Locate the cell with the specified text and output its (x, y) center coordinate. 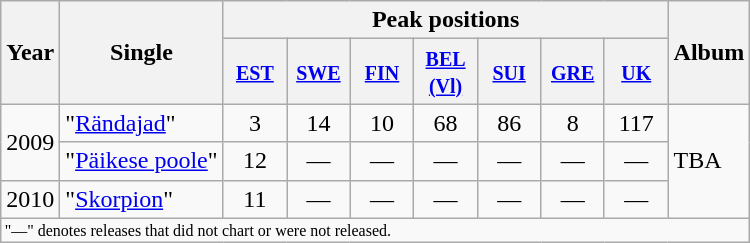
"Päikese poole" (142, 161)
86 (509, 123)
14 (319, 123)
11 (255, 199)
"Rändajad" (142, 123)
UK (636, 72)
SWE (319, 72)
Album (709, 52)
Single (142, 52)
"—" denotes releases that did not chart or were not released. (376, 230)
Peak positions (446, 20)
FIN (382, 72)
Year (30, 52)
3 (255, 123)
68 (446, 123)
12 (255, 161)
TBA (709, 161)
2009 (30, 142)
117 (636, 123)
EST (255, 72)
SUI (509, 72)
BEL (Vl) (446, 72)
2010 (30, 199)
"Skorpion" (142, 199)
8 (573, 123)
10 (382, 123)
GRE (573, 72)
